Detect which cell encompasses the target text, then output its [X, Y] center coordinate. 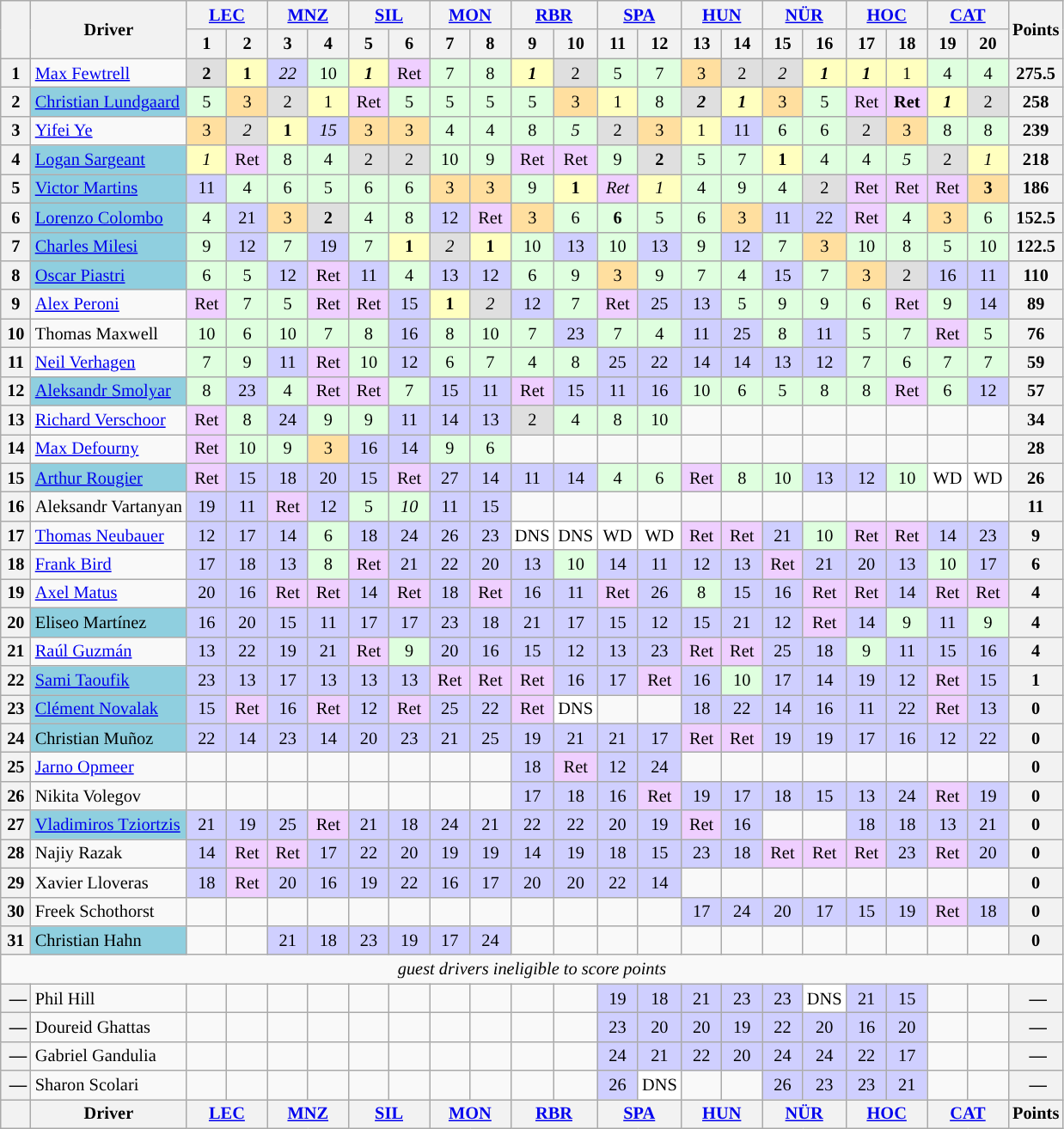
Victor Martins [108, 188]
Oscar Piastri [108, 275]
Yifei Ye [108, 131]
239 [1036, 131]
30 [15, 912]
275.5 [1036, 73]
Max Fewtrell [108, 73]
Alex Peroni [108, 304]
218 [1036, 160]
76 [1036, 333]
31 [15, 940]
29 [15, 882]
Neil Verhagen [108, 362]
152.5 [1036, 217]
Axel Matus [108, 593]
Najiy Razak [108, 853]
59 [1036, 362]
Freek Schothorst [108, 912]
Thomas Neubauer [108, 535]
110 [1036, 275]
Frank Bird [108, 564]
57 [1036, 391]
guest drivers ineligible to score points [532, 969]
258 [1036, 101]
Doureid Ghattas [108, 1027]
Thomas Maxwell [108, 333]
Phil Hill [108, 998]
Lorenzo Colombo [108, 217]
Xavier Lloveras [108, 882]
Gabriel Gandulia [108, 1056]
Richard Verschoor [108, 420]
186 [1036, 188]
Clément Novalak [108, 709]
Christian Muñoz [108, 738]
Vladimiros Tziortzis [108, 825]
Christian Lundgaard [108, 101]
Jarno Opmeer [108, 766]
Sharon Scolari [108, 1085]
Charles Milesi [108, 247]
Logan Sargeant [108, 160]
Raúl Guzmán [108, 651]
Nikita Volegov [108, 796]
Aleksandr Smolyar [108, 391]
Aleksandr Vartanyan [108, 506]
Arthur Rougier [108, 478]
Eliseo Martínez [108, 622]
Sami Taoufik [108, 680]
Max Defourny [108, 449]
89 [1036, 304]
122.5 [1036, 247]
34 [1036, 420]
Christian Hahn [108, 940]
